Determine the (X, Y) coordinate at the center of the cell enclosing the given text.  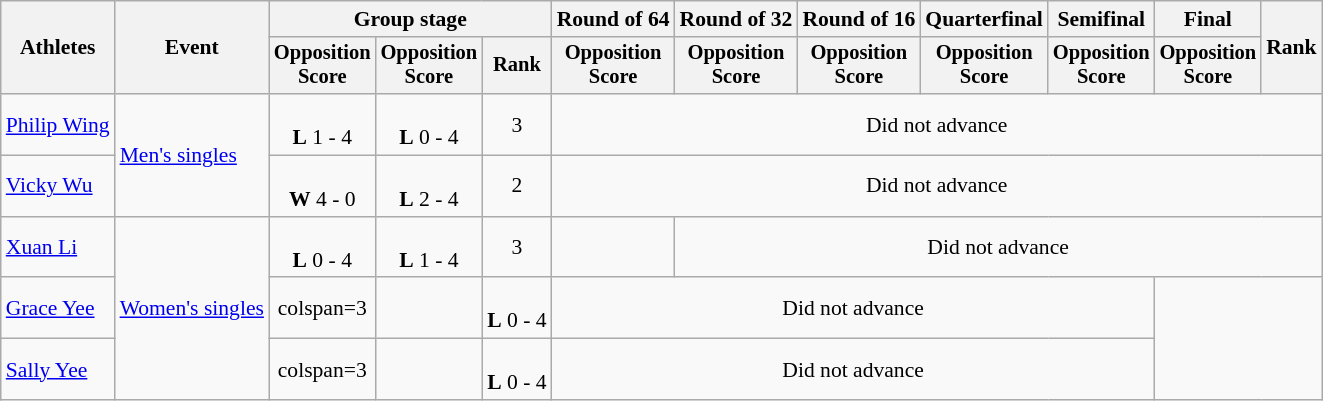
Quarterfinal (984, 19)
Round of 32 (736, 19)
2 (517, 186)
Sally Yee (58, 370)
L 2 - 4 (430, 186)
Final (1208, 19)
Round of 16 (858, 19)
Men's singles (192, 155)
Grace Yee (58, 308)
Women's singles (192, 308)
Group stage (410, 19)
Event (192, 48)
Athletes (58, 48)
Xuan Li (58, 248)
Philip Wing (58, 124)
W 4 - 0 (322, 186)
Round of 64 (614, 19)
Semifinal (1102, 19)
Vicky Wu (58, 186)
